Output the [X, Y] coordinate of the center of the cell containing the given text.  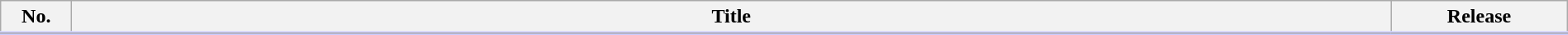
Title [731, 17]
Release [1480, 17]
No. [36, 17]
